For the text-containing cell, return its midpoint in [X, Y] coordinate format. 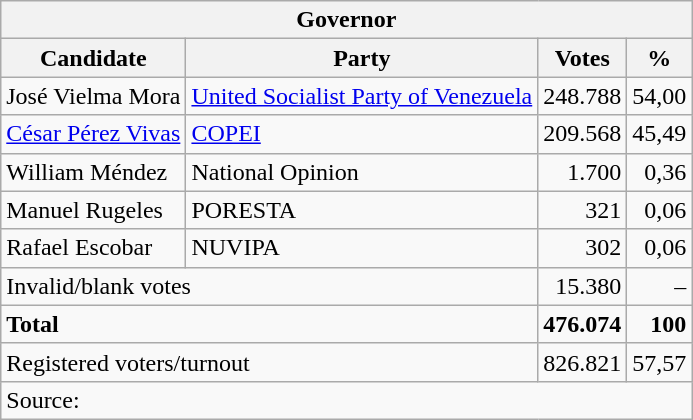
476.074 [582, 324]
248.788 [582, 96]
100 [660, 324]
Party [362, 58]
United Socialist Party of Venezuela [362, 96]
José Vielma Mora [94, 96]
– [660, 286]
COPEI [362, 134]
15.380 [582, 286]
% [660, 58]
Invalid/blank votes [270, 286]
302 [582, 248]
Total [270, 324]
William Méndez [94, 172]
826.821 [582, 362]
César Pérez Vivas [94, 134]
Candidate [94, 58]
Votes [582, 58]
45,49 [660, 134]
0,36 [660, 172]
54,00 [660, 96]
Registered voters/turnout [270, 362]
209.568 [582, 134]
Rafael Escobar [94, 248]
Governor [346, 20]
NUVIPA [362, 248]
Manuel Rugeles [94, 210]
PORESTA [362, 210]
57,57 [660, 362]
Source: [346, 400]
321 [582, 210]
National Opinion [362, 172]
1.700 [582, 172]
